Search for the cell housing the specified text and yield its [x, y] center coordinate. 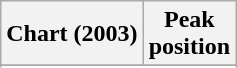
Peak position [189, 34]
Chart (2003) [72, 34]
